For the text-containing cell, return its midpoint in [x, y] coordinate format. 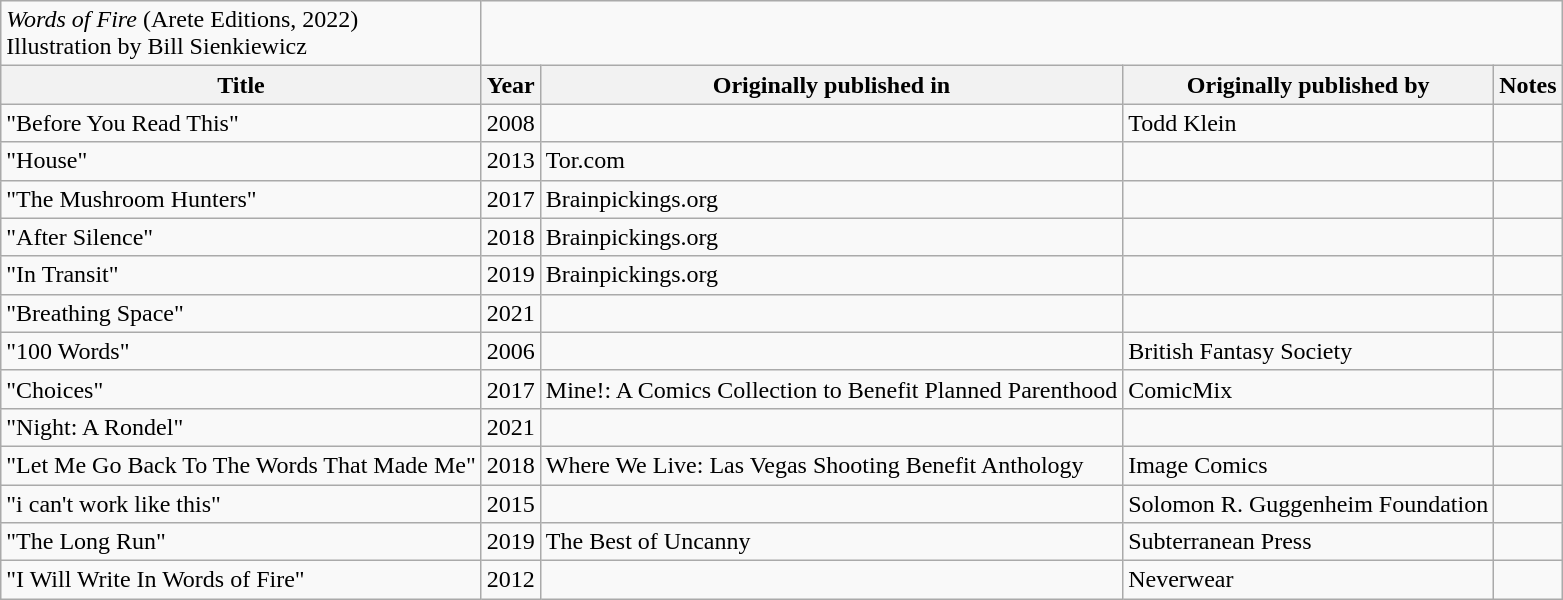
The Best of Uncanny [831, 542]
2015 [510, 503]
ComicMix [1308, 389]
Mine!: A Comics Collection to Benefit Planned Parenthood [831, 389]
"100 Words" [242, 351]
Words of Fire (Arete Editions, 2022)Illustration by Bill Sienkiewicz [242, 34]
Originally published by [1308, 85]
Where We Live: Las Vegas Shooting Benefit Anthology [831, 465]
Neverwear [1308, 580]
"Let Me Go Back To The Words That Made Me" [242, 465]
Todd Klein [1308, 123]
Year [510, 85]
"The Mushroom Hunters" [242, 199]
Subterranean Press [1308, 542]
2013 [510, 161]
Originally published in [831, 85]
"i can't work like this" [242, 503]
2006 [510, 351]
"Before You Read This" [242, 123]
"Breathing Space" [242, 313]
Notes [1528, 85]
2012 [510, 580]
Solomon R. Guggenheim Foundation [1308, 503]
2008 [510, 123]
Image Comics [1308, 465]
Title [242, 85]
"The Long Run" [242, 542]
"I Will Write In Words of Fire" [242, 580]
"Night: A Rondel" [242, 427]
British Fantasy Society [1308, 351]
"In Transit" [242, 275]
"House" [242, 161]
Tor.com [831, 161]
"After Silence" [242, 237]
"Choices" [242, 389]
